Provide the [x, y] coordinate of the cell's center where the given text is located.  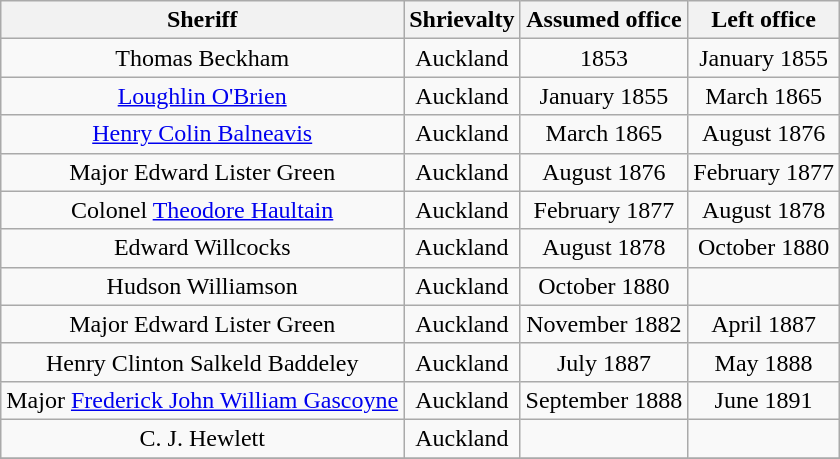
May 1888 [764, 362]
Shrievalty [462, 20]
Thomas Beckham [202, 58]
Sheriff [202, 20]
Henry Clinton Salkeld Baddeley [202, 362]
Hudson Williamson [202, 286]
C. J. Hewlett [202, 438]
April 1887 [764, 324]
Left office [764, 20]
Major Frederick John William Gascoyne [202, 400]
July 1887 [604, 362]
Edward Willcocks [202, 248]
June 1891 [764, 400]
Colonel Theodore Haultain [202, 210]
September 1888 [604, 400]
Henry Colin Balneavis [202, 134]
Assumed office [604, 20]
1853 [604, 58]
Loughlin O'Brien [202, 96]
November 1882 [604, 324]
